Return the (X, Y) coordinate for the center point of the cell that contains the specified text.  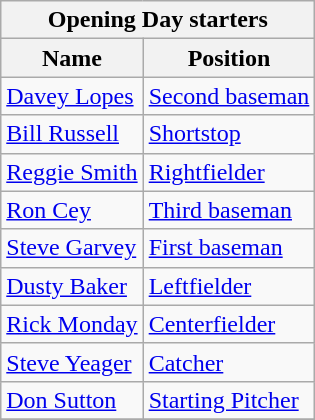
Shortstop (229, 134)
Centerfielder (229, 324)
Starting Pitcher (229, 400)
Position (229, 58)
Catcher (229, 362)
First baseman (229, 248)
Steve Garvey (72, 248)
Name (72, 58)
Second baseman (229, 96)
Opening Day starters (158, 20)
Leftfielder (229, 286)
Dusty Baker (72, 286)
Ron Cey (72, 210)
Don Sutton (72, 400)
Steve Yeager (72, 362)
Bill Russell (72, 134)
Reggie Smith (72, 172)
Rick Monday (72, 324)
Third baseman (229, 210)
Rightfielder (229, 172)
Davey Lopes (72, 96)
